Return [x, y] of the center of cell containing provided text 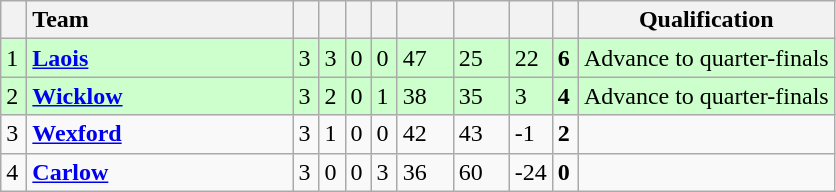
47 [425, 58]
38 [425, 96]
25 [481, 58]
42 [425, 134]
60 [481, 172]
36 [425, 172]
Carlow [160, 172]
-24 [530, 172]
Team [160, 20]
Wexford [160, 134]
Qualification [706, 20]
22 [530, 58]
Laois [160, 58]
-1 [530, 134]
6 [565, 58]
43 [481, 134]
Wicklow [160, 96]
35 [481, 96]
